Extract the [x, y] coordinate from the center of the cell holding the provided text.  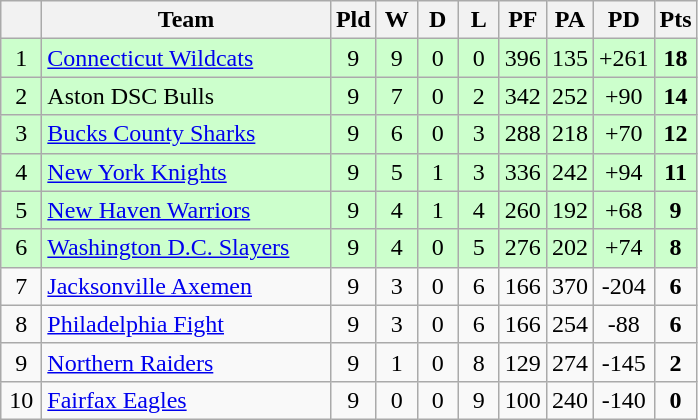
Fairfax Eagles [186, 400]
+68 [624, 210]
396 [522, 58]
Pts [676, 20]
342 [522, 96]
254 [570, 324]
370 [570, 286]
Connecticut Wildcats [186, 58]
Bucks County Sharks [186, 134]
W [396, 20]
14 [676, 96]
-204 [624, 286]
192 [570, 210]
Aston DSC Bulls [186, 96]
D [438, 20]
+94 [624, 172]
240 [570, 400]
100 [522, 400]
Northern Raiders [186, 362]
12 [676, 134]
New York Knights [186, 172]
11 [676, 172]
129 [522, 362]
Washington D.C. Slayers [186, 248]
10 [22, 400]
274 [570, 362]
288 [522, 134]
L [478, 20]
242 [570, 172]
135 [570, 58]
-140 [624, 400]
+74 [624, 248]
218 [570, 134]
Team [186, 20]
276 [522, 248]
+261 [624, 58]
252 [570, 96]
260 [522, 210]
+70 [624, 134]
New Haven Warriors [186, 210]
-88 [624, 324]
18 [676, 58]
PF [522, 20]
Jacksonville Axemen [186, 286]
PA [570, 20]
336 [522, 172]
Pld [353, 20]
-145 [624, 362]
Philadelphia Fight [186, 324]
202 [570, 248]
PD [624, 20]
+90 [624, 96]
